Detect which cell encompasses the target text, then output its [x, y] center coordinate. 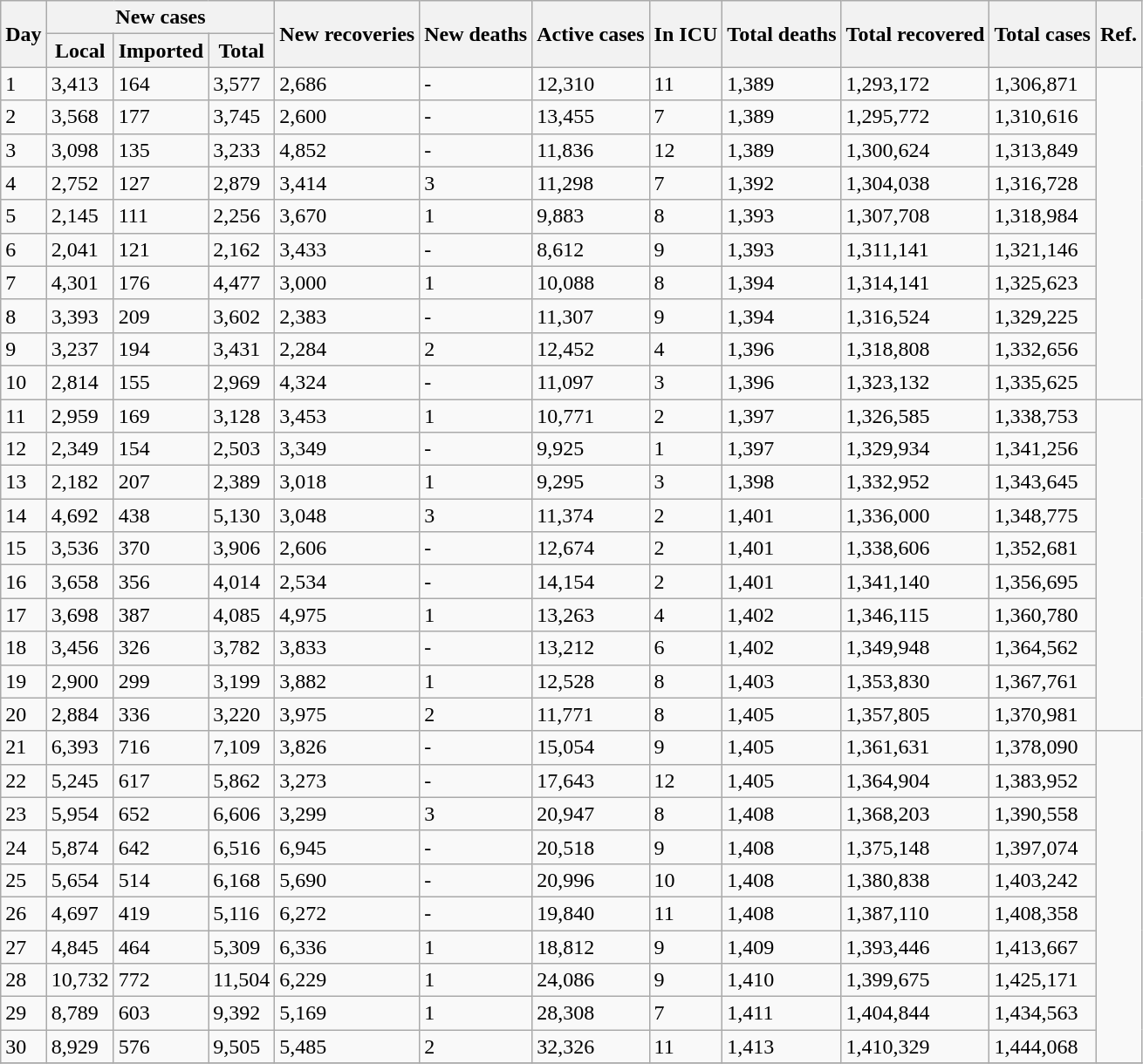
1,293,172 [915, 84]
32,326 [591, 1047]
2,383 [347, 316]
4,845 [80, 946]
Total [242, 51]
2,814 [80, 382]
3,568 [80, 117]
1,378,090 [1043, 747]
1,306,871 [1043, 84]
576 [161, 1047]
4,477 [242, 283]
1,357,805 [915, 714]
387 [161, 615]
1,375,148 [915, 847]
Active cases [591, 34]
1,356,695 [1043, 582]
27 [24, 946]
2,884 [80, 714]
177 [161, 117]
209 [161, 316]
12,674 [591, 549]
19 [24, 681]
5,690 [347, 880]
3,220 [242, 714]
1,409 [782, 946]
25 [24, 880]
2,752 [80, 183]
5,862 [242, 781]
5,116 [242, 913]
1,387,110 [915, 913]
155 [161, 382]
3,018 [347, 482]
10,771 [591, 416]
24,086 [591, 980]
207 [161, 482]
652 [161, 814]
1,329,934 [915, 449]
10,732 [80, 980]
121 [161, 249]
1,318,808 [915, 349]
3,698 [80, 615]
5,169 [347, 1013]
2,284 [347, 349]
19,840 [591, 913]
6,393 [80, 747]
12,528 [591, 681]
3,433 [347, 249]
2,389 [242, 482]
3,414 [347, 183]
New recoveries [347, 34]
3,906 [242, 549]
3,237 [80, 349]
2,182 [80, 482]
2,686 [347, 84]
1,348,775 [1043, 515]
28 [24, 980]
1,332,952 [915, 482]
772 [161, 980]
15 [24, 549]
Imported [161, 51]
22 [24, 781]
3,670 [347, 216]
1,364,904 [915, 781]
17,643 [591, 781]
4,301 [80, 283]
3,577 [242, 84]
1,323,132 [915, 382]
23 [24, 814]
3,431 [242, 349]
1,338,753 [1043, 416]
11,374 [591, 515]
336 [161, 714]
4,975 [347, 615]
3,536 [80, 549]
1,295,772 [915, 117]
Ref. [1119, 34]
438 [161, 515]
135 [161, 150]
154 [161, 449]
5 [24, 216]
1,325,623 [1043, 283]
1,349,948 [915, 648]
3,975 [347, 714]
6,336 [347, 946]
2,145 [80, 216]
716 [161, 747]
28,308 [591, 1013]
1,341,140 [915, 582]
20,947 [591, 814]
11,836 [591, 150]
2,162 [242, 249]
5,954 [80, 814]
17 [24, 615]
3,098 [80, 150]
1,343,645 [1043, 482]
4,324 [347, 382]
13,212 [591, 648]
6,516 [242, 847]
3,826 [347, 747]
2,606 [347, 549]
2,969 [242, 382]
1,332,656 [1043, 349]
29 [24, 1013]
1,425,171 [1043, 980]
3,128 [242, 416]
1,404,844 [915, 1013]
2,041 [80, 249]
2,900 [80, 681]
1,307,708 [915, 216]
In ICU [686, 34]
Total deaths [782, 34]
6,168 [242, 880]
1,326,585 [915, 416]
3,000 [347, 283]
514 [161, 880]
4,697 [80, 913]
1,316,524 [915, 316]
1,311,141 [915, 249]
11,097 [591, 382]
3,882 [347, 681]
1,383,952 [1043, 781]
2,256 [242, 216]
1,353,830 [915, 681]
20 [24, 714]
13 [24, 482]
8,612 [591, 249]
164 [161, 84]
24 [24, 847]
3,233 [242, 150]
1,321,146 [1043, 249]
1,300,624 [915, 150]
11,771 [591, 714]
356 [161, 582]
1,304,038 [915, 183]
1,335,625 [1043, 382]
3,453 [347, 416]
1,397,074 [1043, 847]
1,368,203 [915, 814]
1,346,115 [915, 615]
2,534 [347, 582]
3,299 [347, 814]
3,745 [242, 117]
3,456 [80, 648]
1,413,667 [1043, 946]
2,503 [242, 449]
3,393 [80, 316]
2,879 [242, 183]
5,309 [242, 946]
464 [161, 946]
1,367,761 [1043, 681]
New deaths [476, 34]
326 [161, 648]
1,310,616 [1043, 117]
299 [161, 681]
5,245 [80, 781]
13,455 [591, 117]
6,945 [347, 847]
1,411 [782, 1013]
1,398 [782, 482]
21 [24, 747]
1,380,838 [915, 880]
1,403,242 [1043, 880]
194 [161, 349]
8,929 [80, 1047]
1,399,675 [915, 980]
1,393,446 [915, 946]
5,485 [347, 1047]
1,318,984 [1043, 216]
4,014 [242, 582]
3,048 [347, 515]
3,658 [80, 582]
Total cases [1043, 34]
10,088 [591, 283]
617 [161, 781]
3,782 [242, 648]
169 [161, 416]
111 [161, 216]
1,329,225 [1043, 316]
127 [161, 183]
3,273 [347, 781]
30 [24, 1047]
2,600 [347, 117]
9,883 [591, 216]
9,295 [591, 482]
5,874 [80, 847]
176 [161, 283]
1,403 [782, 681]
Total recovered [915, 34]
3,602 [242, 316]
12,452 [591, 349]
5,130 [242, 515]
1,338,606 [915, 549]
11,307 [591, 316]
1,352,681 [1043, 549]
5,654 [80, 880]
1,341,256 [1043, 449]
14 [24, 515]
New cases [161, 17]
370 [161, 549]
9,925 [591, 449]
13,263 [591, 615]
1,434,563 [1043, 1013]
1,360,780 [1043, 615]
1,314,141 [915, 283]
8,789 [80, 1013]
1,370,981 [1043, 714]
11,504 [242, 980]
419 [161, 913]
1,410,329 [915, 1047]
4,085 [242, 615]
9,505 [242, 1047]
3,833 [347, 648]
1,413 [782, 1047]
1,390,558 [1043, 814]
1,361,631 [915, 747]
1,364,562 [1043, 648]
9,392 [242, 1013]
26 [24, 913]
1,316,728 [1043, 183]
16 [24, 582]
Local [80, 51]
15,054 [591, 747]
1,444,068 [1043, 1047]
6,606 [242, 814]
1,408,358 [1043, 913]
Day [24, 34]
603 [161, 1013]
3,349 [347, 449]
1,410 [782, 980]
2,959 [80, 416]
18,812 [591, 946]
11,298 [591, 183]
4,692 [80, 515]
7,109 [242, 747]
14,154 [591, 582]
20,518 [591, 847]
12,310 [591, 84]
1,392 [782, 183]
3,199 [242, 681]
1,313,849 [1043, 150]
6,229 [347, 980]
18 [24, 648]
6,272 [347, 913]
2,349 [80, 449]
4,852 [347, 150]
3,413 [80, 84]
642 [161, 847]
1,336,000 [915, 515]
20,996 [591, 880]
